Scan for the cell matching the given text and deliver its (x, y) coordinate at center. 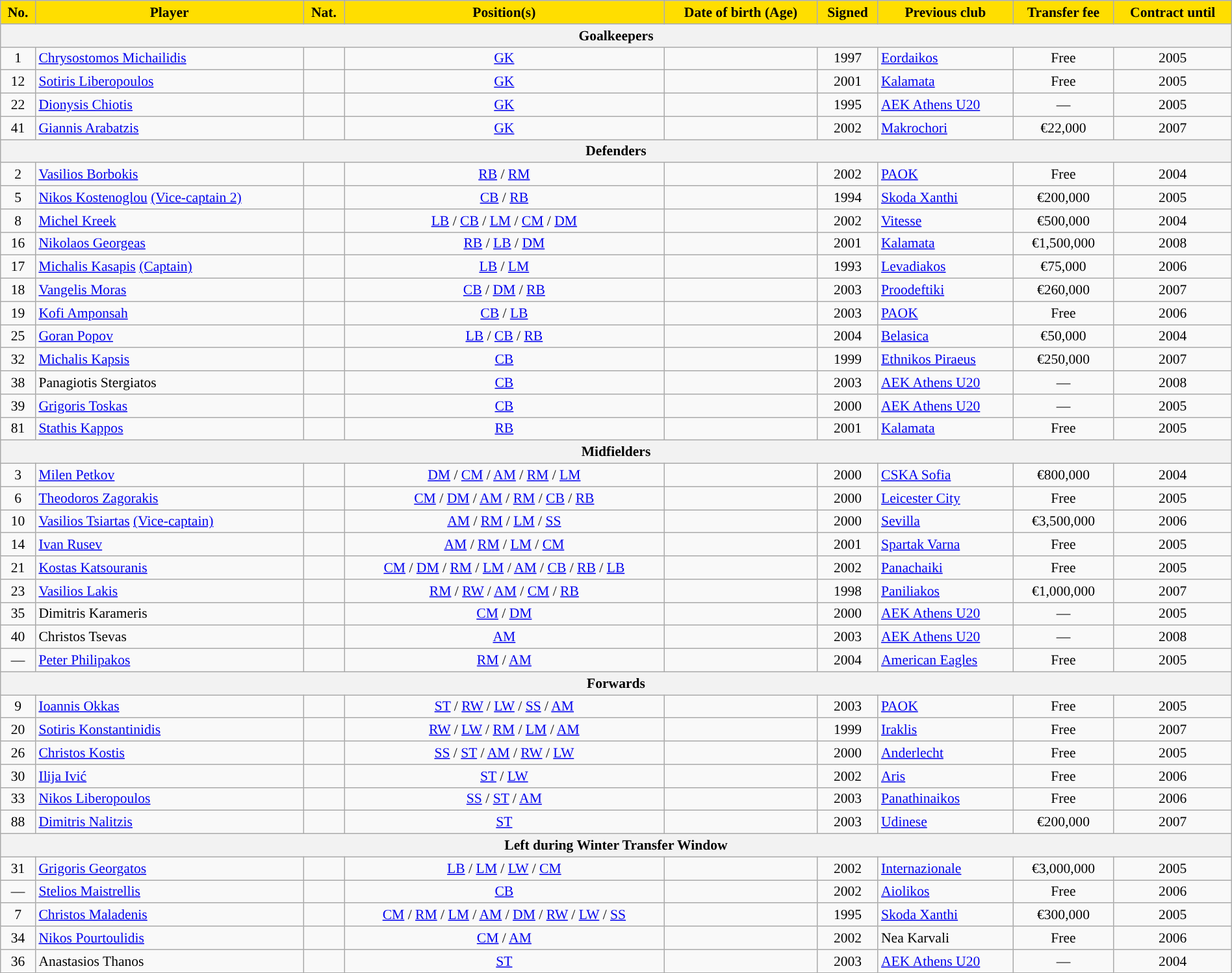
CM / AM (504, 938)
17 (18, 267)
Date of birth (Age) (741, 12)
Stathis Kappos (169, 429)
Midfielders (616, 452)
Sevilla (945, 522)
RM / RW / AM / CM / RB (504, 591)
Goran Popov (169, 336)
Dimitris Karameris (169, 614)
€1,000,000 (1063, 591)
1994 (847, 197)
DM / CM / AM / RM / LM (504, 475)
22 (18, 105)
American Eagles (945, 661)
Sotiris Konstantinidis (169, 730)
Signed (847, 12)
CM / DM (504, 614)
RB / RM (504, 175)
ST / RW / LW / SS / AM (504, 707)
Position(s) (504, 12)
AM (504, 637)
Panathinaikos (945, 799)
5 (18, 197)
€75,000 (1063, 267)
€800,000 (1063, 475)
Nikos Kostenoglou (Vice-captain 2) (169, 197)
Milen Petkov (169, 475)
Ethnikos Piraeus (945, 360)
33 (18, 799)
16 (18, 244)
20 (18, 730)
RB (504, 429)
30 (18, 776)
Forwards (616, 683)
Christos Kostis (169, 753)
Aris (945, 776)
Transfer fee (1063, 12)
RM / AM (504, 661)
€50,000 (1063, 336)
Makrochori (945, 128)
CB / DM / RB (504, 290)
Ivan Rusev (169, 545)
Vitesse (945, 221)
Internazionale (945, 868)
Sotiris Liberopoulos (169, 82)
19 (18, 313)
Leicester City (945, 498)
18 (18, 290)
Levadiakos (945, 267)
1998 (847, 591)
8 (18, 221)
Peter Philipakos (169, 661)
Kofi Amponsah (169, 313)
Goalkeepers (616, 36)
RW / LW / RM / LM / AM (504, 730)
1 (18, 58)
€1,500,000 (1063, 244)
Stelios Maistrellis (169, 892)
Udinese (945, 822)
40 (18, 637)
€250,000 (1063, 360)
Panachaiki (945, 568)
6 (18, 498)
LB / CB / RB (504, 336)
LB / LM / LW / CM (504, 868)
Belasica (945, 336)
Nea Karvali (945, 938)
Iraklis (945, 730)
Vasilios Lakis (169, 591)
Ilija Ivić (169, 776)
35 (18, 614)
36 (18, 961)
Paniliakos (945, 591)
9 (18, 707)
10 (18, 522)
CB / LB (504, 313)
LB / CB / LM / CM / DM (504, 221)
Dimitris Nalitzis (169, 822)
AM / RM / LM / SS (504, 522)
Michalis Kapsis (169, 360)
CM / RM / LM / AM / DM / RW / LW / SS (504, 915)
Contract until (1172, 12)
31 (18, 868)
Anderlecht (945, 753)
Grigoris Georgatos (169, 868)
Previous club (945, 12)
38 (18, 383)
RB / LB / DM (504, 244)
Christos Tsevas (169, 637)
SS / ST / AM / RW / LW (504, 753)
1993 (847, 267)
Giannis Arabatzis (169, 128)
Vangelis Moras (169, 290)
81 (18, 429)
Spartak Varna (945, 545)
25 (18, 336)
Vasilios Tsiartas (Vice-captain) (169, 522)
Nikolaos Georgeas (169, 244)
Panagiotis Stergiatos (169, 383)
26 (18, 753)
€22,000 (1063, 128)
Michel Kreek (169, 221)
Player (169, 12)
CB / RB (504, 197)
CSKA Sofia (945, 475)
Dionysis Chiotis (169, 105)
€300,000 (1063, 915)
39 (18, 406)
12 (18, 82)
14 (18, 545)
3 (18, 475)
34 (18, 938)
2 (18, 175)
7 (18, 915)
LB / LM (504, 267)
Eordaikos (945, 58)
CM / DM / RM / LM / AM / CB / RB / LB (504, 568)
Anastasios Thanos (169, 961)
21 (18, 568)
No. (18, 12)
Kostas Katsouranis (169, 568)
AM / RM / LM / CM (504, 545)
ST / LW (504, 776)
Nat. (324, 12)
Nikos Liberopoulos (169, 799)
23 (18, 591)
Defenders (616, 151)
32 (18, 360)
€500,000 (1063, 221)
Vasilios Borbokis (169, 175)
€260,000 (1063, 290)
88 (18, 822)
CM / DM / AM / RM / CB / RB (504, 498)
Theodoros Zagorakis (169, 498)
Left during Winter Transfer Window (616, 846)
Christos Maladenis (169, 915)
1997 (847, 58)
Nikos Pourtoulidis (169, 938)
Ioannis Okkas (169, 707)
41 (18, 128)
€3,500,000 (1063, 522)
€3,000,000 (1063, 868)
SS / ST / AM (504, 799)
Chrysostomos Michailidis (169, 58)
Michalis Kasapis (Captain) (169, 267)
Proodeftiki (945, 290)
Grigoris Toskas (169, 406)
Aiolikos (945, 892)
